Find where the given text appears and provide that cell's center as (x, y) coordinate. 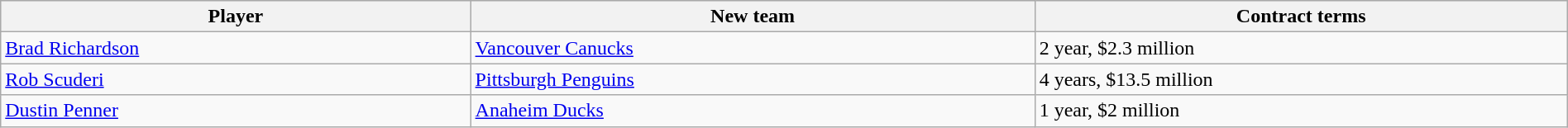
New team (753, 17)
Contract terms (1301, 17)
Dustin Penner (236, 111)
Brad Richardson (236, 48)
Anaheim Ducks (753, 111)
Pittsburgh Penguins (753, 79)
2 year, $2.3 million (1301, 48)
4 years, $13.5 million (1301, 79)
Player (236, 17)
Rob Scuderi (236, 79)
1 year, $2 million (1301, 111)
Vancouver Canucks (753, 48)
